Search for the cell housing the specified text and yield its (X, Y) center coordinate. 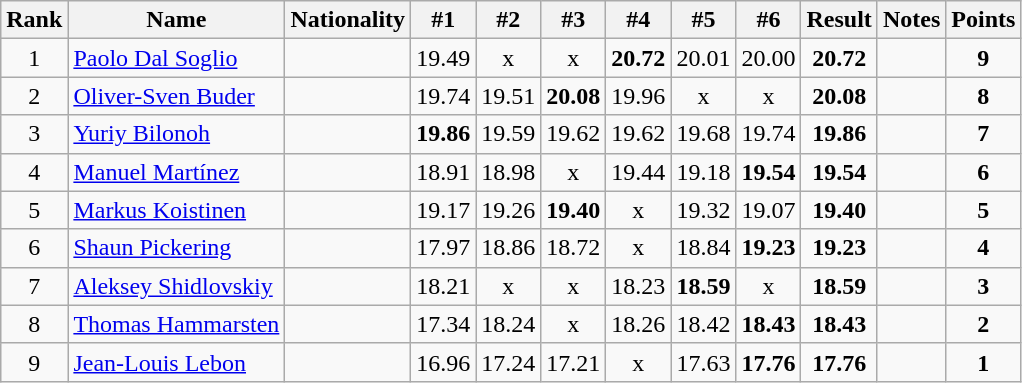
19.51 (508, 96)
Result (839, 20)
19.18 (704, 172)
16.96 (444, 362)
18.23 (638, 286)
19.49 (444, 58)
18.24 (508, 324)
17.97 (444, 248)
Nationality (348, 20)
Shaun Pickering (176, 248)
#5 (704, 20)
17.63 (704, 362)
19.26 (508, 210)
19.07 (768, 210)
Yuriy Bilonoh (176, 134)
#3 (574, 20)
Thomas Hammarsten (176, 324)
Oliver-Sven Buder (176, 96)
17.34 (444, 324)
Aleksey Shidlovskiy (176, 286)
#2 (508, 20)
20.01 (704, 58)
#1 (444, 20)
19.96 (638, 96)
Notes (911, 20)
19.32 (704, 210)
17.24 (508, 362)
18.26 (638, 324)
18.84 (704, 248)
#4 (638, 20)
Manuel Martínez (176, 172)
18.21 (444, 286)
19.17 (444, 210)
#6 (768, 20)
18.86 (508, 248)
Rank (34, 20)
20.00 (768, 58)
Paolo Dal Soglio (176, 58)
18.98 (508, 172)
Jean-Louis Lebon (176, 362)
18.91 (444, 172)
19.44 (638, 172)
Points (984, 20)
17.21 (574, 362)
19.68 (704, 134)
19.59 (508, 134)
18.42 (704, 324)
18.72 (574, 248)
Markus Koistinen (176, 210)
Name (176, 20)
